From the cell containing the given text, extract its center point as (X, Y) coordinate. 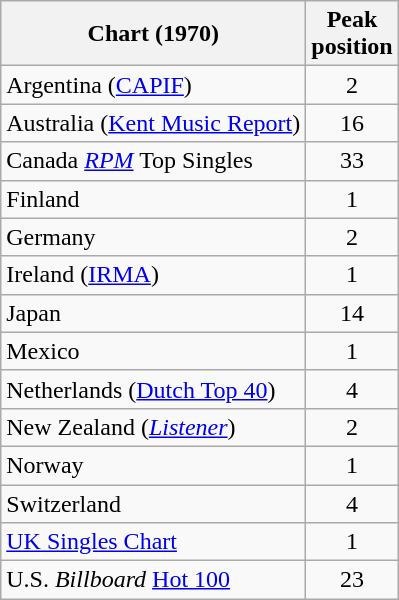
UK Singles Chart (154, 542)
Germany (154, 237)
Peakposition (352, 34)
Japan (154, 313)
Mexico (154, 351)
23 (352, 580)
New Zealand (Listener) (154, 427)
Norway (154, 465)
16 (352, 123)
U.S. Billboard Hot 100 (154, 580)
Chart (1970) (154, 34)
Finland (154, 199)
Netherlands (Dutch Top 40) (154, 389)
14 (352, 313)
Ireland (IRMA) (154, 275)
Switzerland (154, 503)
Argentina (CAPIF) (154, 85)
33 (352, 161)
Australia (Kent Music Report) (154, 123)
Canada RPM Top Singles (154, 161)
